From the cell containing the given text, extract its center point as [X, Y] coordinate. 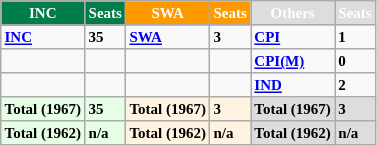
Others [293, 13]
IND [293, 85]
1 [356, 37]
CPI [293, 37]
2 [356, 85]
0 [356, 61]
CPI(M) [293, 61]
